Detect which cell encompasses the target text, then output its (X, Y) center coordinate. 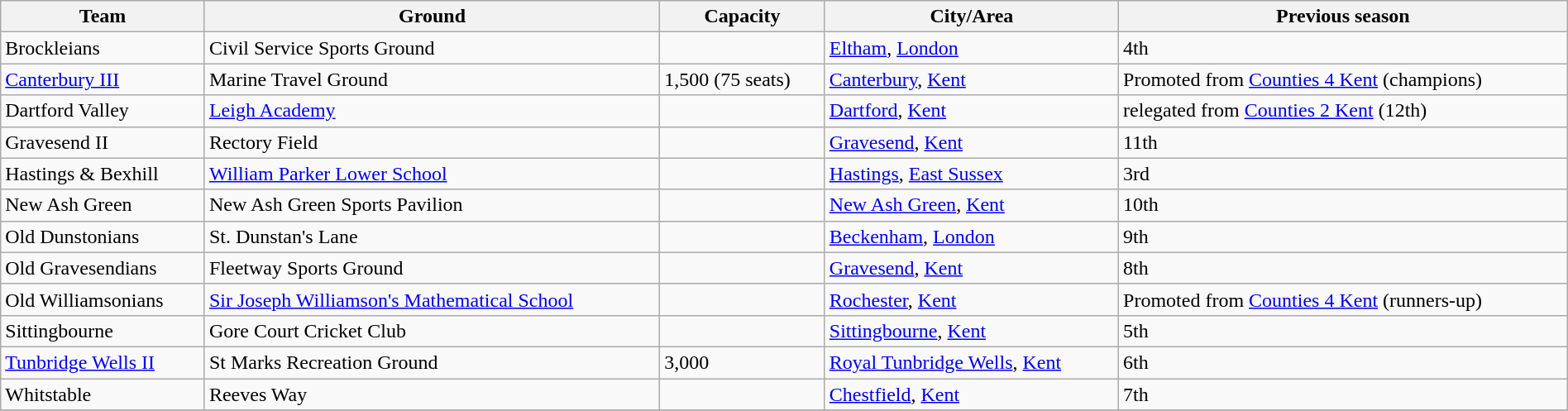
Old Williamsonians (103, 299)
9th (1343, 237)
3rd (1343, 174)
6th (1343, 362)
Gore Court Cricket Club (432, 331)
Leigh Academy (432, 111)
Tunbridge Wells II (103, 362)
Sir Joseph Williamson's Mathematical School (432, 299)
Dartford Valley (103, 111)
New Ash Green (103, 205)
New Ash Green, Kent (971, 205)
Hastings & Bexhill (103, 174)
4th (1343, 48)
Whitstable (103, 394)
Canterbury III (103, 79)
Eltham, London (971, 48)
Fleetway Sports Ground (432, 268)
8th (1343, 268)
William Parker Lower School (432, 174)
New Ash Green Sports Pavilion (432, 205)
St. Dunstan's Lane (432, 237)
Marine Travel Ground (432, 79)
Sittingbourne, Kent (971, 331)
Sittingbourne (103, 331)
Canterbury, Kent (971, 79)
Brockleians (103, 48)
11th (1343, 142)
Previous season (1343, 17)
10th (1343, 205)
5th (1343, 331)
7th (1343, 394)
Ground (432, 17)
Promoted from Counties 4 Kent (runners-up) (1343, 299)
City/Area (971, 17)
Gravesend II (103, 142)
Reeves Way (432, 394)
Royal Tunbridge Wells, Kent (971, 362)
Hastings, East Sussex (971, 174)
Old Gravesendians (103, 268)
relegated from Counties 2 Kent (12th) (1343, 111)
Rectory Field (432, 142)
3,000 (743, 362)
Capacity (743, 17)
St Marks Recreation Ground (432, 362)
Chestfield, Kent (971, 394)
Promoted from Counties 4 Kent (champions) (1343, 79)
Old Dunstonians (103, 237)
Team (103, 17)
Beckenham, London (971, 237)
Dartford, Kent (971, 111)
Civil Service Sports Ground (432, 48)
Rochester, Kent (971, 299)
1,500 (75 seats) (743, 79)
